Pinpoint the cell where the given text exists, returning its (X, Y) midpoint coordinate. 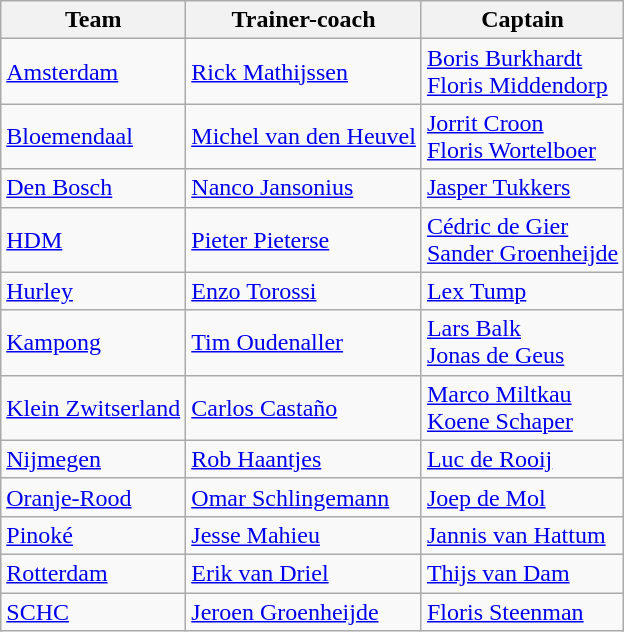
Lars Balk Jonas de Geus (522, 342)
Pieter Pieterse (304, 240)
Michel van den Heuvel (304, 136)
Jesse Mahieu (304, 535)
Den Bosch (94, 188)
Tim Oudenaller (304, 342)
Kampong (94, 342)
Floris Steenman (522, 611)
Oranje-Rood (94, 497)
HDM (94, 240)
Rotterdam (94, 573)
Marco Miltkau Koene Schaper (522, 408)
Hurley (94, 291)
Erik van Driel (304, 573)
Nijmegen (94, 459)
Pinoké (94, 535)
SCHC (94, 611)
Omar Schlingemann (304, 497)
Jeroen Groenheijde (304, 611)
Klein Zwitserland (94, 408)
Nanco Jansonius (304, 188)
Team (94, 20)
Rob Haantjes (304, 459)
Trainer-coach (304, 20)
Cédric de Gier Sander Groenheijde (522, 240)
Lex Tump (522, 291)
Joep de Mol (522, 497)
Enzo Torossi (304, 291)
Rick Mathijssen (304, 72)
Jasper Tukkers (522, 188)
Carlos Castaño (304, 408)
Bloemendaal (94, 136)
Thijs van Dam (522, 573)
Luc de Rooij (522, 459)
Jannis van Hattum (522, 535)
Boris Burkhardt Floris Middendorp (522, 72)
Jorrit Croon Floris Wortelboer (522, 136)
Amsterdam (94, 72)
Captain (522, 20)
